Capture the cell that displays the provided text and extract its [x, y] central coordinate. 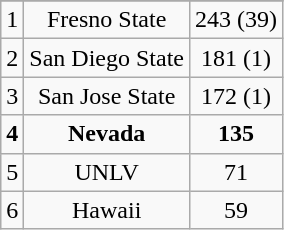
UNLV [107, 172]
2 [12, 58]
5 [12, 172]
3 [12, 96]
San Diego State [107, 58]
135 [236, 134]
San Jose State [107, 96]
243 (39) [236, 20]
59 [236, 210]
6 [12, 210]
Fresno State [107, 20]
172 (1) [236, 96]
71 [236, 172]
4 [12, 134]
181 (1) [236, 58]
Nevada [107, 134]
Hawaii [107, 210]
1 [12, 20]
